Return (x, y) of the center of cell containing provided text 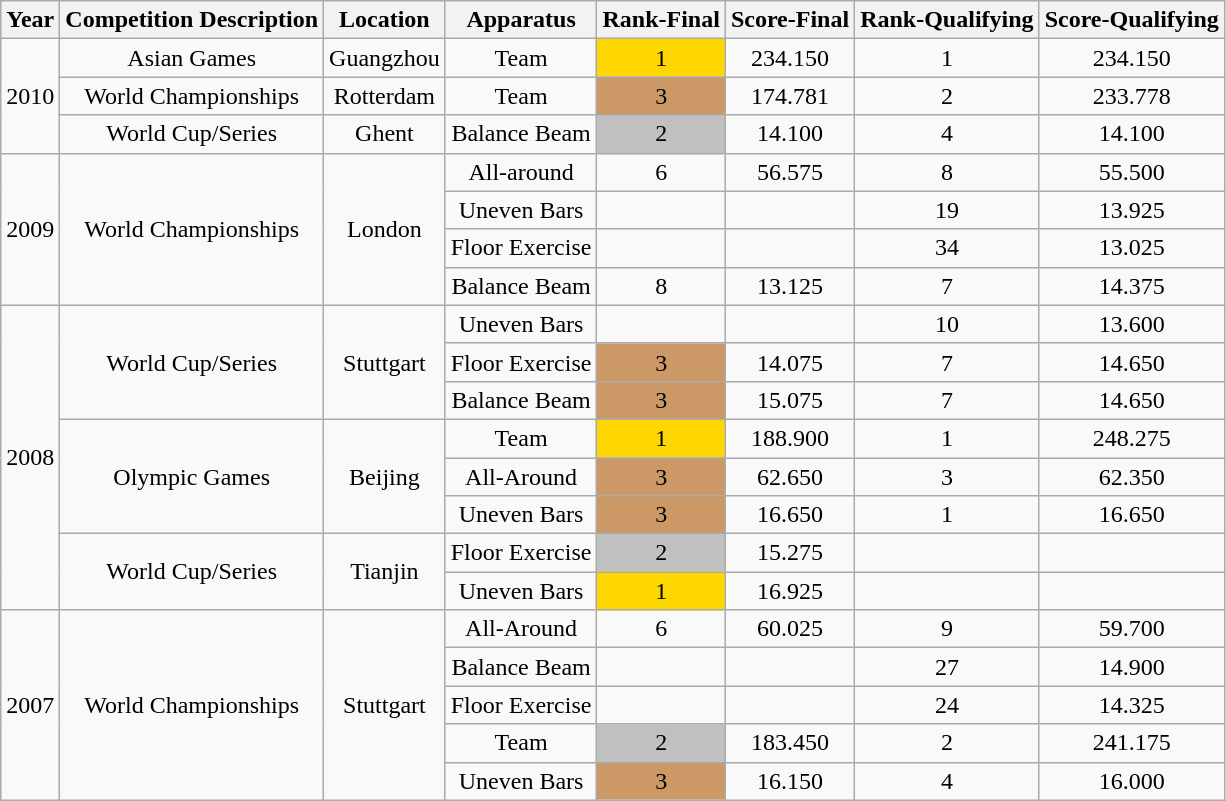
Olympic Games (192, 476)
2008 (30, 457)
Rank-Qualifying (947, 20)
62.650 (790, 477)
188.900 (790, 438)
Competition Description (192, 20)
59.700 (1132, 629)
Apparatus (521, 20)
14.325 (1132, 705)
14.900 (1132, 667)
183.450 (790, 743)
Score-Qualifying (1132, 20)
233.778 (1132, 96)
24 (947, 705)
241.175 (1132, 743)
13.125 (790, 286)
174.781 (790, 96)
15.075 (790, 400)
Guangzhou (385, 58)
27 (947, 667)
Location (385, 20)
13.600 (1132, 324)
Year (30, 20)
Ghent (385, 134)
56.575 (790, 172)
2007 (30, 705)
Tianjin (385, 572)
9 (947, 629)
13.925 (1132, 210)
16.150 (790, 781)
Rotterdam (385, 96)
60.025 (790, 629)
2010 (30, 96)
Rank-Final (661, 20)
London (385, 229)
14.075 (790, 362)
34 (947, 248)
15.275 (790, 553)
62.350 (1132, 477)
13.025 (1132, 248)
All-around (521, 172)
16.000 (1132, 781)
19 (947, 210)
248.275 (1132, 438)
14.375 (1132, 286)
55.500 (1132, 172)
Score-Final (790, 20)
Beijing (385, 476)
Asian Games (192, 58)
2009 (30, 229)
16.925 (790, 591)
10 (947, 324)
